Capture the cell that displays the provided text and extract its (x, y) central coordinate. 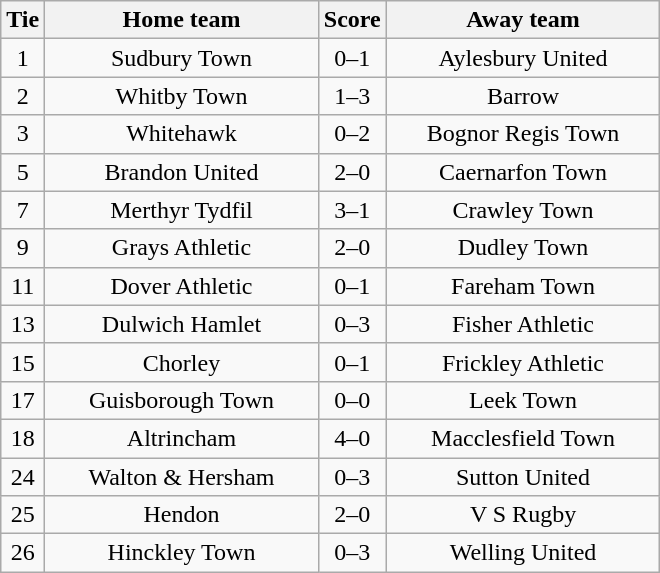
Chorley (182, 362)
Grays Athletic (182, 248)
1 (23, 58)
17 (23, 400)
Leek Town (523, 400)
18 (23, 438)
24 (23, 477)
Tie (23, 20)
Dover Athletic (182, 286)
15 (23, 362)
Altrincham (182, 438)
11 (23, 286)
V S Rugby (523, 515)
Whitehawk (182, 134)
3 (23, 134)
Aylesbury United (523, 58)
Away team (523, 20)
Dulwich Hamlet (182, 324)
Score (352, 20)
Hinckley Town (182, 553)
7 (23, 210)
0–0 (352, 400)
Bognor Regis Town (523, 134)
Macclesfield Town (523, 438)
Whitby Town (182, 96)
Sudbury Town (182, 58)
25 (23, 515)
2 (23, 96)
3–1 (352, 210)
Caernarfon Town (523, 172)
Dudley Town (523, 248)
4–0 (352, 438)
Merthyr Tydfil (182, 210)
5 (23, 172)
Guisborough Town (182, 400)
Brandon United (182, 172)
26 (23, 553)
13 (23, 324)
0–2 (352, 134)
Home team (182, 20)
Fisher Athletic (523, 324)
9 (23, 248)
Frickley Athletic (523, 362)
Crawley Town (523, 210)
Sutton United (523, 477)
Welling United (523, 553)
Barrow (523, 96)
Walton & Hersham (182, 477)
Hendon (182, 515)
1–3 (352, 96)
Fareham Town (523, 286)
